Provide the [X, Y] coordinate of the cell's center where the given text is located.  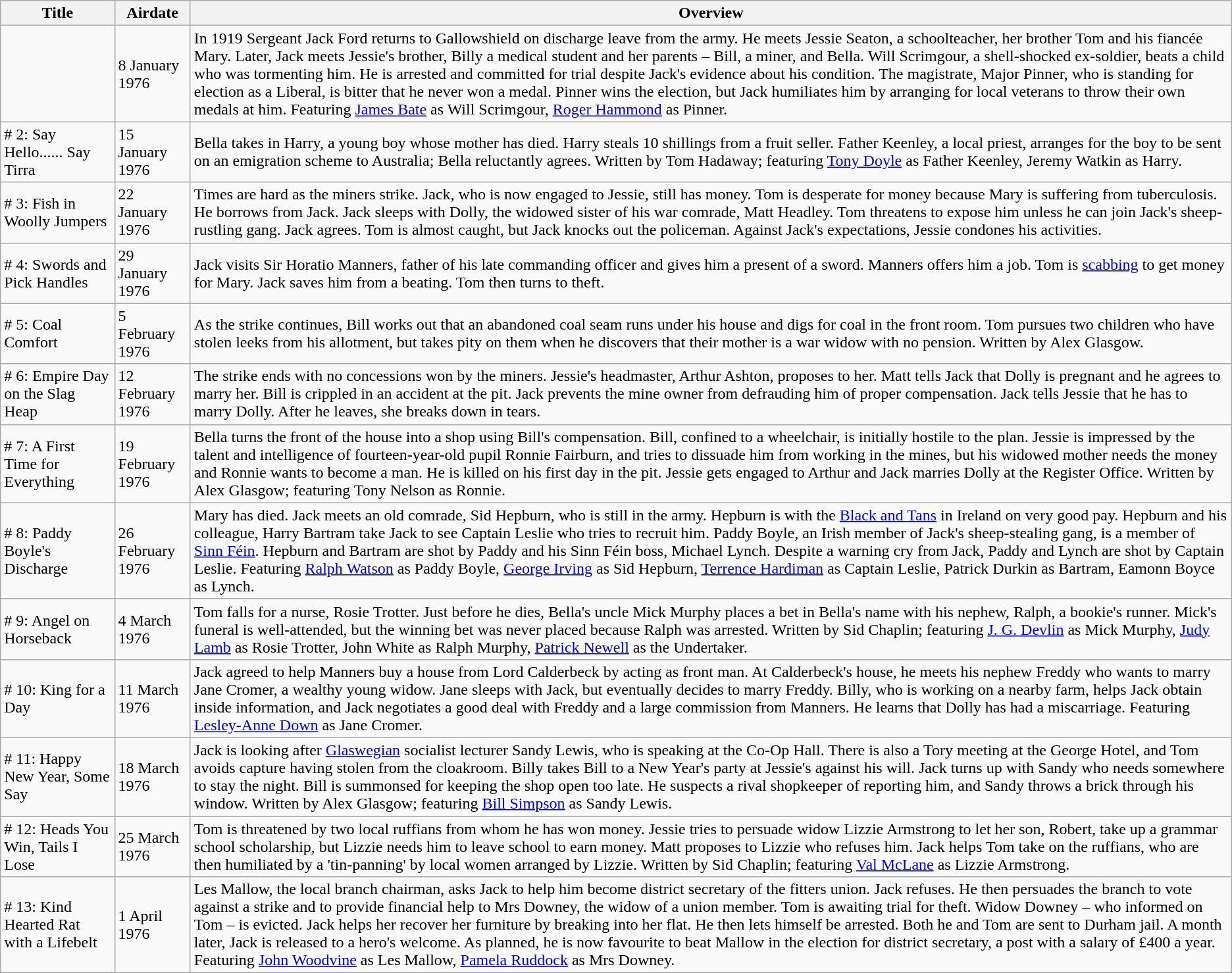
# 12: Heads You Win, Tails I Lose [58, 846]
# 6: Empire Day on the Slag Heap [58, 394]
# 8: Paddy Boyle's Discharge [58, 551]
# 11: Happy New Year, Some Say [58, 776]
26 February 1976 [153, 551]
# 7: A First Time for Everything [58, 463]
5 February 1976 [153, 334]
15 January 1976 [153, 152]
25 March 1976 [153, 846]
# 9: Angel on Horseback [58, 629]
# 3: Fish in Woolly Jumpers [58, 212]
18 March 1976 [153, 776]
# 4: Swords and Pick Handles [58, 273]
# 5: Coal Comfort [58, 334]
Title [58, 13]
Overview [711, 13]
29 January 1976 [153, 273]
8 January 1976 [153, 74]
Airdate [153, 13]
# 2: Say Hello...... Say Tirra [58, 152]
# 10: King for a Day [58, 699]
11 March 1976 [153, 699]
12 February 1976 [153, 394]
# 13: Kind Hearted Rat with a Lifebelt [58, 925]
1 April 1976 [153, 925]
22 January 1976 [153, 212]
19 February 1976 [153, 463]
4 March 1976 [153, 629]
